Determine the [x, y] coordinate at the center of the cell enclosing the given text.  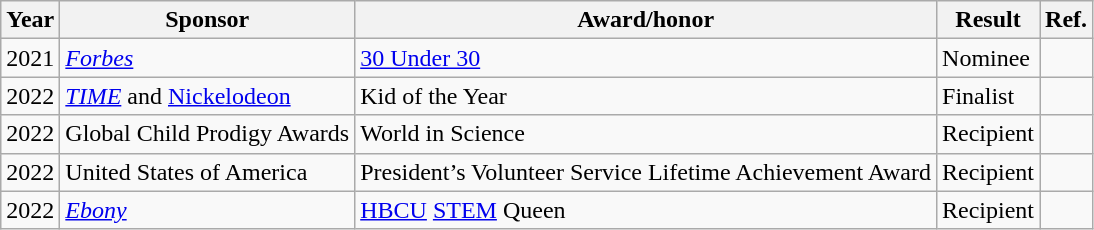
Award/honor [646, 20]
Nominee [988, 58]
Finalist [988, 96]
Global Child Prodigy Awards [208, 134]
Year [30, 20]
Ebony [208, 210]
President’s Volunteer Service Lifetime Achievement Award [646, 172]
World in Science [646, 134]
Ref. [1066, 20]
TIME and Nickelodeon [208, 96]
Kid of the Year [646, 96]
Forbes [208, 58]
HBCU STEM Queen [646, 210]
Sponsor [208, 20]
Result [988, 20]
2021 [30, 58]
30 Under 30 [646, 58]
United States of America [208, 172]
